Identify which cell holds the provided text, then report its (X, Y) central coordinate. 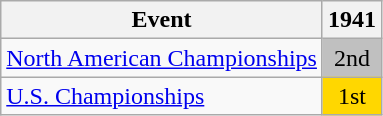
1st (352, 96)
U.S. Championships (162, 96)
Event (162, 20)
2nd (352, 58)
North American Championships (162, 58)
1941 (352, 20)
